Return the [x, y] coordinate for the center point of the cell that contains the specified text.  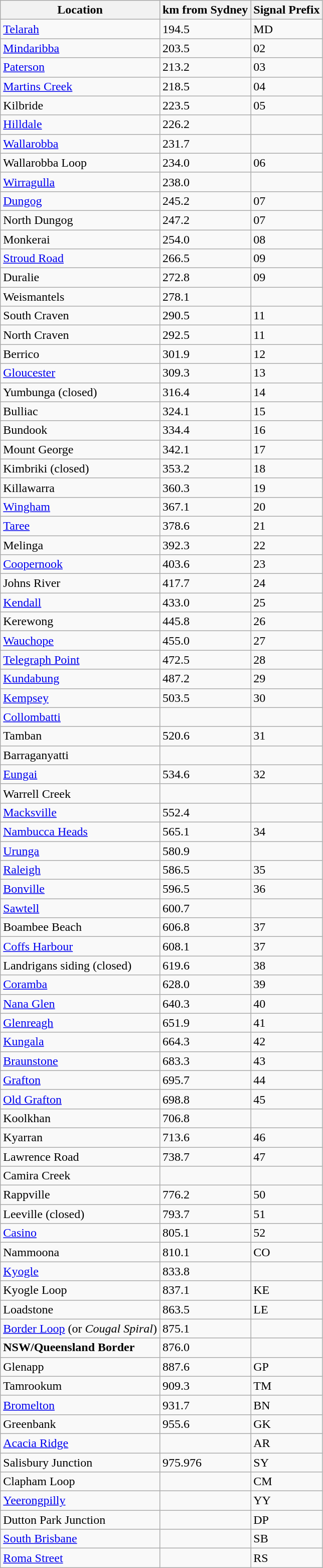
272.8 [205, 278]
226.2 [205, 125]
25 [287, 602]
Coffs Harbour [80, 946]
Kyarran [80, 1137]
YY [287, 1501]
Martins Creek [80, 86]
Greenbank [80, 1424]
02 [287, 48]
520.6 [205, 736]
South Brisbane [80, 1539]
316.4 [205, 392]
Johns River [80, 583]
BN [287, 1405]
Collombatti [80, 717]
39 [287, 985]
Dungog [80, 201]
Yeerongpilly [80, 1501]
17 [287, 449]
651.9 [205, 1023]
606.8 [205, 927]
Duralie [80, 278]
Bonville [80, 889]
34 [287, 831]
Coopernook [80, 564]
503.5 [205, 698]
534.6 [205, 774]
392.3 [205, 545]
Stroud Road [80, 259]
Kilbride [80, 105]
334.4 [205, 430]
Bulliac [80, 411]
403.6 [205, 564]
Kempsey [80, 698]
Macksville [80, 812]
Kyogle Loop [80, 1290]
552.4 [205, 812]
Acacia Ridge [80, 1443]
975.976 [205, 1463]
km from Sydney [205, 10]
14 [287, 392]
247.2 [205, 220]
776.2 [205, 1195]
Loadstone [80, 1309]
Boambee Beach [80, 927]
Urunga [80, 851]
Nana Glen [80, 1004]
12 [287, 354]
931.7 [205, 1405]
203.5 [205, 48]
445.8 [205, 622]
433.0 [205, 602]
GK [287, 1424]
360.3 [205, 488]
Yumbunga (closed) [80, 392]
223.5 [205, 105]
231.7 [205, 144]
03 [287, 67]
Killawarra [80, 488]
472.5 [205, 660]
South Craven [80, 316]
238.0 [205, 182]
455.0 [205, 641]
738.7 [205, 1156]
600.7 [205, 908]
Glenapp [80, 1367]
46 [287, 1137]
Weismantels [80, 297]
KE [287, 1290]
North Dungog [80, 220]
Raleigh [80, 870]
Nammoona [80, 1252]
06 [287, 163]
31 [287, 736]
Landrigans siding (closed) [80, 966]
CO [287, 1252]
05 [287, 105]
810.1 [205, 1252]
TM [287, 1386]
367.1 [205, 507]
Wallarobba Loop [80, 163]
Camira Creek [80, 1176]
32 [287, 774]
24 [287, 583]
955.6 [205, 1424]
417.7 [205, 583]
Braunstone [80, 1061]
378.6 [205, 526]
586.5 [205, 870]
487.2 [205, 679]
640.3 [205, 1004]
Clapham Loop [80, 1482]
DP [287, 1520]
Location [80, 10]
Glenreagh [80, 1023]
698.8 [205, 1099]
44 [287, 1080]
Old Grafton [80, 1099]
Wirragulla [80, 182]
Kerewong [80, 622]
Barraganyatti [80, 755]
23 [287, 564]
Melinga [80, 545]
50 [287, 1195]
51 [287, 1214]
863.5 [205, 1309]
Paterson [80, 67]
Leeville (closed) [80, 1214]
833.8 [205, 1271]
Berrico [80, 354]
353.2 [205, 468]
Eungai [80, 774]
565.1 [205, 831]
290.5 [205, 316]
245.2 [205, 201]
793.7 [205, 1214]
596.5 [205, 889]
SY [287, 1463]
234.0 [205, 163]
Monkerai [80, 239]
Kundabung [80, 679]
35 [287, 870]
194.5 [205, 29]
NSW/Queensland Border [80, 1348]
42 [287, 1042]
40 [287, 1004]
Kungala [80, 1042]
21 [287, 526]
Salisbury Junction [80, 1463]
43 [287, 1061]
19 [287, 488]
52 [287, 1233]
Mount George [80, 449]
Wingham [80, 507]
Taree [80, 526]
876.0 [205, 1348]
Nambucca Heads [80, 831]
713.6 [205, 1137]
213.2 [205, 67]
Wauchope [80, 641]
218.5 [205, 86]
28 [287, 660]
Signal Prefix [287, 10]
AR [287, 1443]
Bromelton [80, 1405]
Telegraph Point [80, 660]
45 [287, 1099]
Kyogle [80, 1271]
36 [287, 889]
619.6 [205, 966]
47 [287, 1156]
Telarah [80, 29]
Sawtell [80, 908]
18 [287, 468]
301.9 [205, 354]
Border Loop (or Cougal Spiral) [80, 1329]
04 [287, 86]
38 [287, 966]
Coramba [80, 985]
706.8 [205, 1118]
Warrell Creek [80, 793]
Rappville [80, 1195]
13 [287, 373]
North Craven [80, 335]
Dutton Park Junction [80, 1520]
695.7 [205, 1080]
Bundook [80, 430]
08 [287, 239]
Lawrence Road [80, 1156]
254.0 [205, 239]
MD [287, 29]
Kimbriki (closed) [80, 468]
875.1 [205, 1329]
292.5 [205, 335]
837.1 [205, 1290]
20 [287, 507]
GP [287, 1367]
580.9 [205, 851]
887.6 [205, 1367]
Wallarobba [80, 144]
342.1 [205, 449]
LE [287, 1309]
15 [287, 411]
RS [287, 1558]
CM [287, 1482]
608.1 [205, 946]
27 [287, 641]
324.1 [205, 411]
Casino [80, 1233]
22 [287, 545]
Hilldale [80, 125]
Mindaribba [80, 48]
30 [287, 698]
309.3 [205, 373]
26 [287, 622]
Tamban [80, 736]
Kendall [80, 602]
41 [287, 1023]
SB [287, 1539]
909.3 [205, 1386]
Tamrookum [80, 1386]
266.5 [205, 259]
Gloucester [80, 373]
Grafton [80, 1080]
29 [287, 679]
278.1 [205, 297]
683.3 [205, 1061]
Koolkhan [80, 1118]
664.3 [205, 1042]
805.1 [205, 1233]
628.0 [205, 985]
16 [287, 430]
Roma Street [80, 1558]
